Detect which cell encompasses the target text, then output its (X, Y) center coordinate. 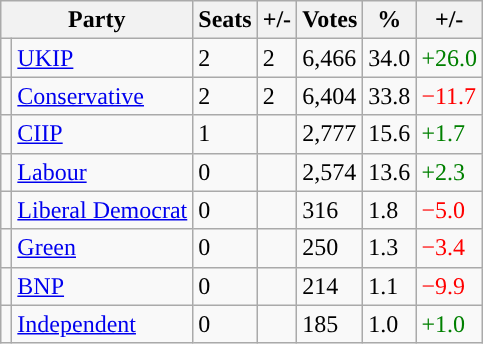
−5.0 (450, 210)
+1.0 (450, 324)
1.8 (390, 210)
1.0 (390, 324)
Votes (330, 20)
1 (225, 134)
250 (330, 248)
6,404 (330, 96)
BNP (102, 286)
Conservative (102, 96)
2,574 (330, 172)
Green (102, 248)
CIIP (102, 134)
Liberal Democrat (102, 210)
1.1 (390, 286)
15.6 (390, 134)
−11.7 (450, 96)
Labour (102, 172)
Party (97, 20)
1.3 (390, 248)
UKIP (102, 58)
34.0 (390, 58)
Independent (102, 324)
% (390, 20)
33.8 (390, 96)
316 (330, 210)
Seats (225, 20)
185 (330, 324)
13.6 (390, 172)
−9.9 (450, 286)
+26.0 (450, 58)
2,777 (330, 134)
6,466 (330, 58)
+2.3 (450, 172)
−3.4 (450, 248)
+1.7 (450, 134)
214 (330, 286)
